From the cell containing the given text, extract its center point as (X, Y) coordinate. 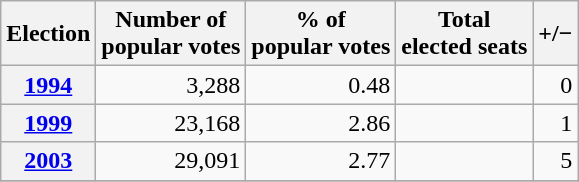
0 (556, 85)
+/− (556, 34)
Totalelected seats (464, 34)
29,091 (171, 161)
2003 (48, 161)
% ofpopular votes (321, 34)
2.77 (321, 161)
1 (556, 123)
Number ofpopular votes (171, 34)
1999 (48, 123)
5 (556, 161)
2.86 (321, 123)
3,288 (171, 85)
Election (48, 34)
1994 (48, 85)
23,168 (171, 123)
0.48 (321, 85)
